Find where the given text appears and provide that cell's center as [x, y] coordinate. 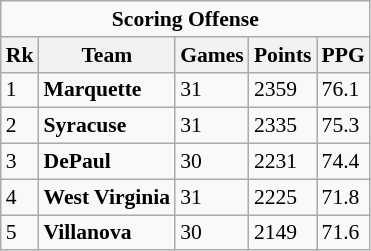
PPG [344, 55]
2225 [283, 197]
Team [106, 55]
Games [212, 55]
Villanova [106, 233]
Syracuse [106, 126]
4 [20, 197]
71.8 [344, 197]
76.1 [344, 90]
2 [20, 126]
Rk [20, 55]
Scoring Offense [186, 19]
2359 [283, 90]
DePaul [106, 162]
2231 [283, 162]
5 [20, 233]
Marquette [106, 90]
74.4 [344, 162]
71.6 [344, 233]
West Virginia [106, 197]
2149 [283, 233]
Points [283, 55]
2335 [283, 126]
1 [20, 90]
3 [20, 162]
75.3 [344, 126]
